Scan for the cell matching the given text and deliver its [x, y] coordinate at center. 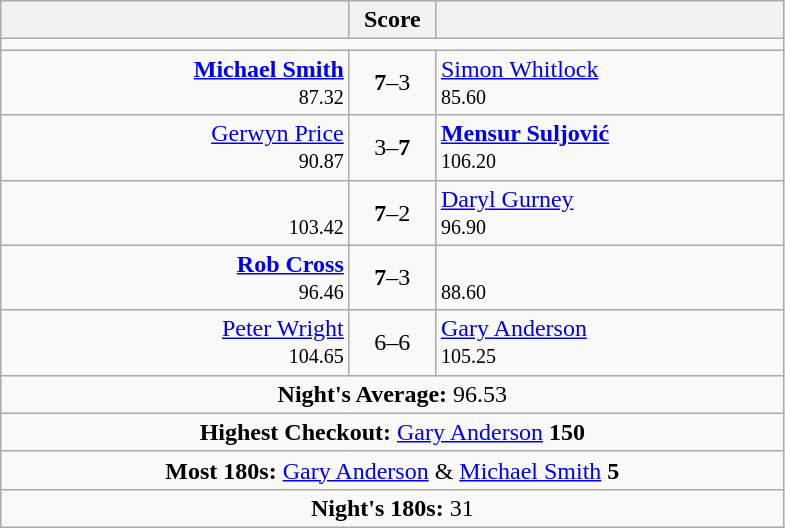
Daryl Gurney 96.90 [610, 212]
88.60 [610, 278]
7–2 [392, 212]
Michael Smith 87.32 [176, 82]
Peter Wright 104.65 [176, 342]
Night's 180s: 31 [392, 508]
Gerwyn Price 90.87 [176, 148]
Mensur Suljović 106.20 [610, 148]
Gary Anderson 105.25 [610, 342]
3–7 [392, 148]
Most 180s: Gary Anderson & Michael Smith 5 [392, 470]
Score [392, 20]
103.42 [176, 212]
Simon Whitlock 85.60 [610, 82]
Rob Cross 96.46 [176, 278]
Highest Checkout: Gary Anderson 150 [392, 432]
6–6 [392, 342]
Night's Average: 96.53 [392, 394]
